For the text-containing cell, return its midpoint in (X, Y) coordinate format. 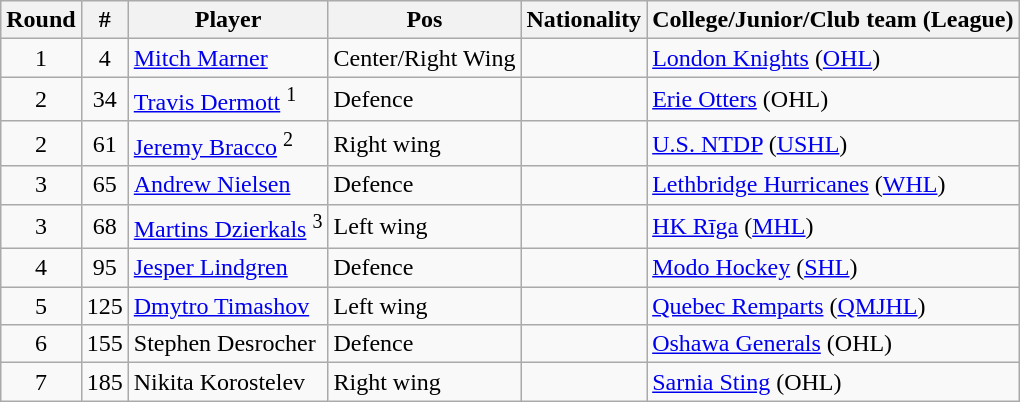
6 (41, 344)
Mitch Marner (228, 58)
7 (41, 382)
Nationality (584, 20)
U.S. NTDP (USHL) (833, 144)
Quebec Remparts (QMJHL) (833, 306)
Center/Right Wing (424, 58)
Nikita Korostelev (228, 382)
5 (41, 306)
1 (41, 58)
61 (104, 144)
Dmytro Timashov (228, 306)
College/Junior/Club team (League) (833, 20)
Stephen Desrocher (228, 344)
155 (104, 344)
65 (104, 185)
Player (228, 20)
Martins Dzierkals 3 (228, 226)
Round (41, 20)
Lethbridge Hurricanes (WHL) (833, 185)
68 (104, 226)
Oshawa Generals (OHL) (833, 344)
# (104, 20)
Jeremy Bracco 2 (228, 144)
95 (104, 268)
34 (104, 100)
185 (104, 382)
London Knights (OHL) (833, 58)
Travis Dermott 1 (228, 100)
Pos (424, 20)
125 (104, 306)
Erie Otters (OHL) (833, 100)
Jesper Lindgren (228, 268)
HK Rīga (MHL) (833, 226)
Andrew Nielsen (228, 185)
Sarnia Sting (OHL) (833, 382)
Modo Hockey (SHL) (833, 268)
